Provide the (X, Y) coordinate of the cell's center where the given text is located.  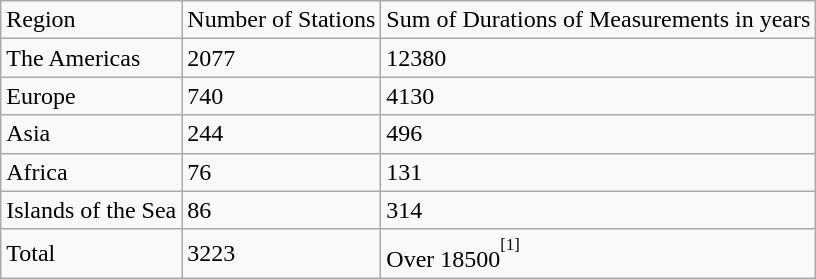
The Americas (92, 58)
Africa (92, 172)
314 (598, 210)
Total (92, 254)
496 (598, 134)
2077 (282, 58)
Number of Stations (282, 20)
Asia (92, 134)
Islands of the Sea (92, 210)
3223 (282, 254)
Region (92, 20)
76 (282, 172)
12380 (598, 58)
131 (598, 172)
86 (282, 210)
Europe (92, 96)
4130 (598, 96)
740 (282, 96)
Sum of Durations of Measurements in years (598, 20)
244 (282, 134)
Over 18500[1] (598, 254)
